Determine the (X, Y) coordinate at the center of the cell enclosing the given text.  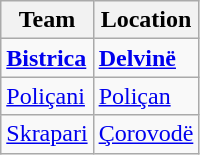
Delvinë (146, 58)
Bistrica (47, 58)
Poliçani (47, 96)
Poliçan (146, 96)
Location (146, 20)
Team (47, 20)
Çorovodë (146, 134)
Skrapari (47, 134)
